From the cell containing the given text, extract its center point as [x, y] coordinate. 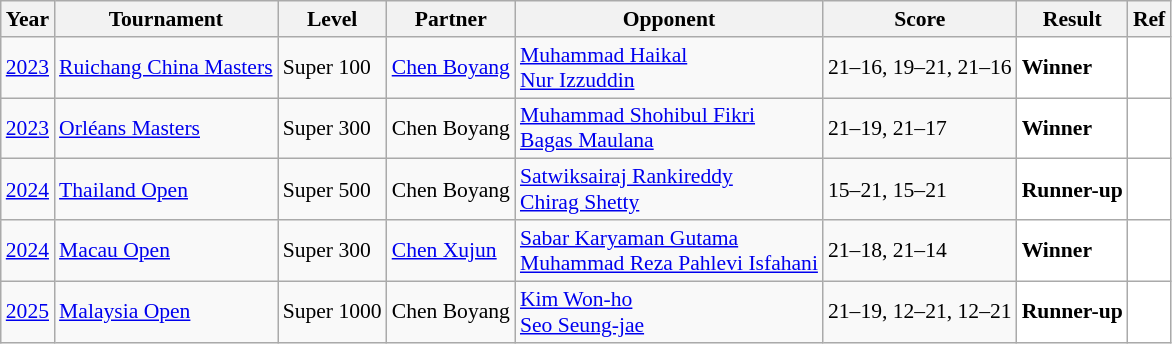
2025 [28, 312]
Result [1072, 19]
Super 100 [332, 68]
Super 500 [332, 190]
21–16, 19–21, 21–16 [920, 68]
Tournament [166, 19]
21–19, 12–21, 12–21 [920, 312]
Orléans Masters [166, 128]
Level [332, 19]
Malaysia Open [166, 312]
Muhammad Haikal Nur Izzuddin [669, 68]
Super 1000 [332, 312]
15–21, 15–21 [920, 190]
21–19, 21–17 [920, 128]
Thailand Open [166, 190]
Score [920, 19]
Ruichang China Masters [166, 68]
Year [28, 19]
Opponent [669, 19]
Sabar Karyaman Gutama Muhammad Reza Pahlevi Isfahani [669, 250]
Macau Open [166, 250]
Satwiksairaj Rankireddy Chirag Shetty [669, 190]
Muhammad Shohibul Fikri Bagas Maulana [669, 128]
Kim Won-ho Seo Seung-jae [669, 312]
Partner [451, 19]
Ref [1149, 19]
21–18, 21–14 [920, 250]
Chen Xujun [451, 250]
